Detect which cell encompasses the target text, then output its [X, Y] center coordinate. 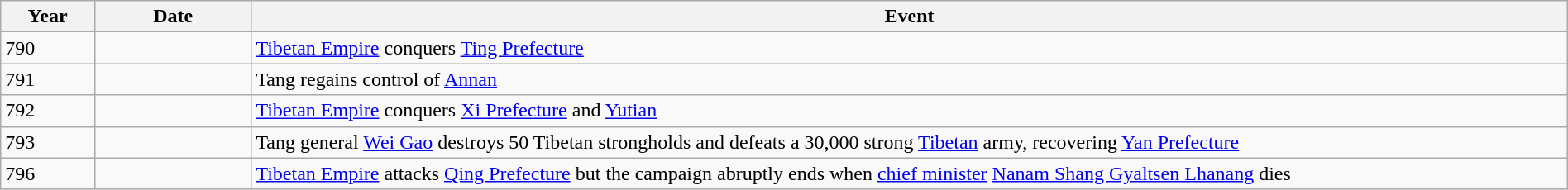
791 [48, 79]
Event [910, 17]
Tang general Wei Gao destroys 50 Tibetan strongholds and defeats a 30,000 strong Tibetan army, recovering Yan Prefecture [910, 142]
Year [48, 17]
790 [48, 48]
Date [172, 17]
Tang regains control of Annan [910, 79]
Tibetan Empire attacks Qing Prefecture but the campaign abruptly ends when chief minister Nanam Shang Gyaltsen Lhanang dies [910, 173]
793 [48, 142]
792 [48, 111]
Tibetan Empire conquers Xi Prefecture and Yutian [910, 111]
Tibetan Empire conquers Ting Prefecture [910, 48]
796 [48, 173]
